Locate the cell with the specified text and output its [X, Y] center coordinate. 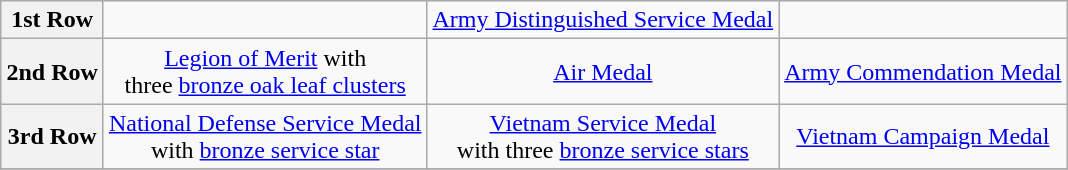
National Defense Service Medal with bronze service star [265, 136]
Army Commendation Medal [923, 72]
2nd Row [52, 72]
3rd Row [52, 136]
Vietnam Service Medalwith three bronze service stars [603, 136]
1st Row [52, 20]
Legion of Merit withthree bronze oak leaf clusters [265, 72]
Army Distinguished Service Medal [603, 20]
Vietnam Campaign Medal [923, 136]
Air Medal [603, 72]
